Detect which cell encompasses the target text, then output its [x, y] center coordinate. 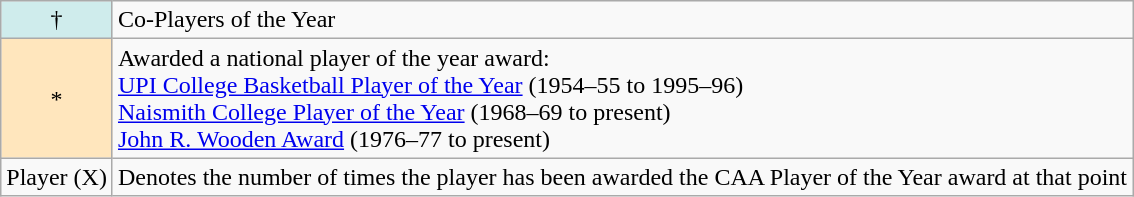
Denotes the number of times the player has been awarded the CAA Player of the Year award at that point [622, 177]
† [57, 20]
Co-Players of the Year [622, 20]
Player (X) [57, 177]
* [57, 98]
